Identify which cell holds the provided text, then report its [x, y] central coordinate. 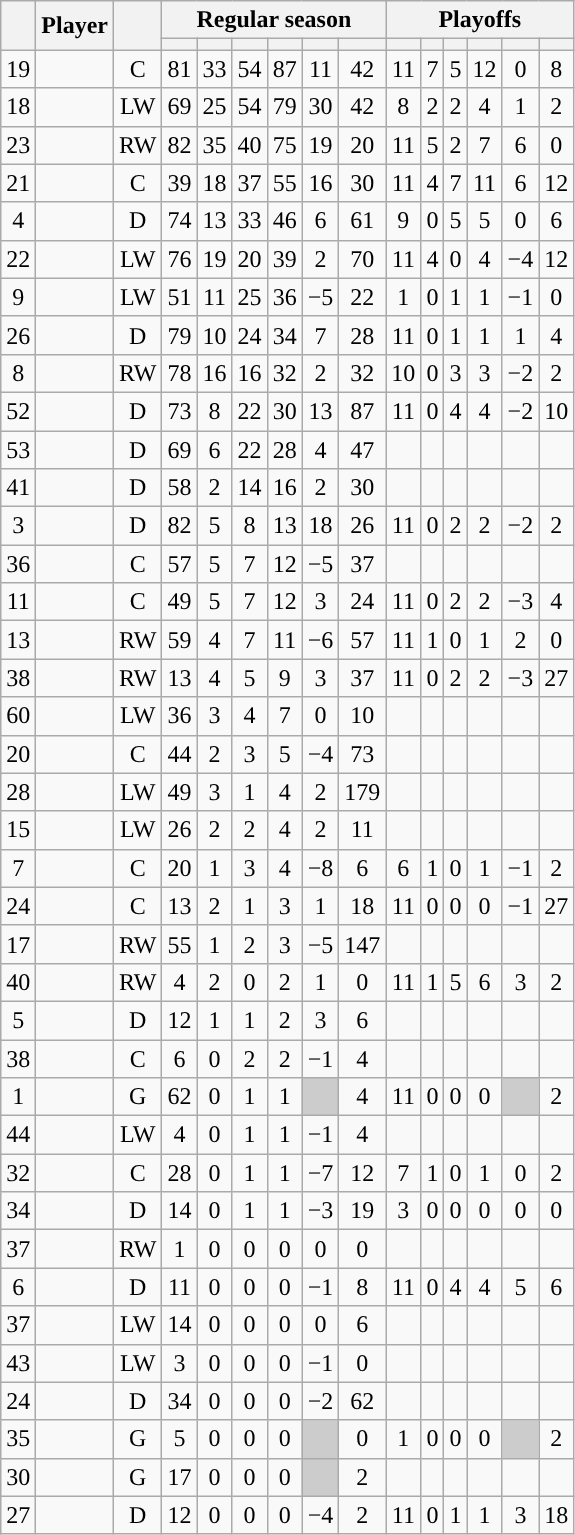
Player [75, 26]
51 [180, 297]
147 [362, 944]
23 [18, 145]
15 [18, 830]
78 [180, 373]
75 [284, 145]
−6 [320, 640]
70 [362, 259]
47 [362, 449]
59 [180, 640]
41 [18, 488]
46 [284, 221]
Regular season [274, 20]
−8 [320, 868]
−7 [320, 1173]
53 [18, 449]
21 [18, 183]
74 [180, 221]
81 [180, 69]
60 [18, 716]
43 [18, 1363]
58 [180, 488]
61 [362, 221]
52 [18, 411]
179 [362, 792]
76 [180, 259]
Playoffs [480, 20]
